Output the (X, Y) coordinate of the center of the cell containing the given text.  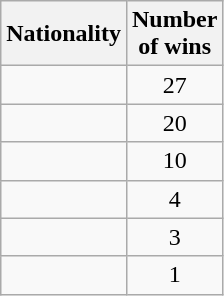
1 (174, 275)
10 (174, 161)
Nationality (64, 34)
4 (174, 199)
Numberof wins (174, 34)
3 (174, 237)
27 (174, 85)
20 (174, 123)
